Identify which cell holds the provided text, then report its (X, Y) central coordinate. 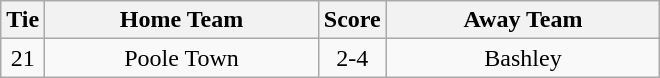
Tie (23, 20)
21 (23, 58)
Score (352, 20)
Bashley (523, 58)
Poole Town (182, 58)
Home Team (182, 20)
2-4 (352, 58)
Away Team (523, 20)
